Scan for the cell matching the given text and deliver its (X, Y) coordinate at center. 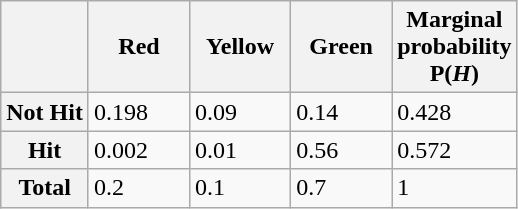
0.572 (454, 150)
0.428 (454, 112)
0.01 (240, 150)
0.002 (138, 150)
Green (342, 47)
Total (45, 188)
0.1 (240, 188)
0.7 (342, 188)
Marginal probability P(H) (454, 47)
Hit (45, 150)
Yellow (240, 47)
0.2 (138, 188)
0.09 (240, 112)
0.198 (138, 112)
1 (454, 188)
0.56 (342, 150)
Not Hit (45, 112)
0.14 (342, 112)
Red (138, 47)
